Determine the [x, y] coordinate at the center of the cell enclosing the given text.  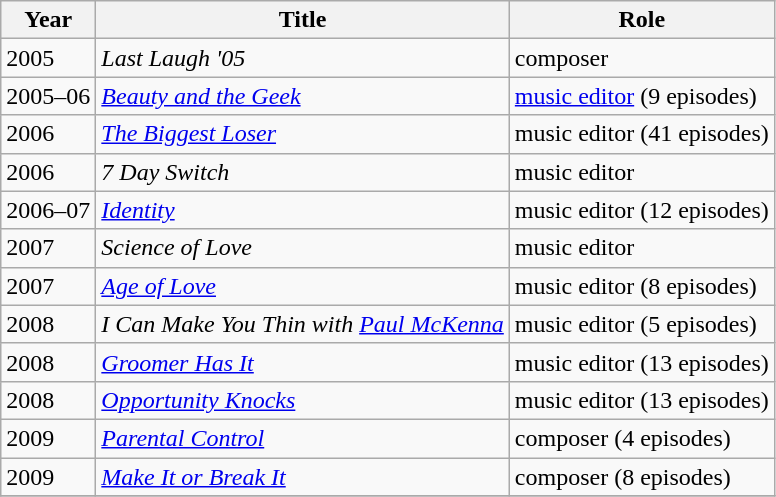
2005 [48, 58]
Make It or Break It [303, 477]
2006–07 [48, 210]
Groomer Has It [303, 362]
composer (4 episodes) [642, 438]
2005–06 [48, 96]
music editor (9 episodes) [642, 96]
Age of Love [303, 286]
I Can Make You Thin with Paul McKenna [303, 324]
Identity [303, 210]
music editor (5 episodes) [642, 324]
The Biggest Loser [303, 134]
7 Day Switch [303, 172]
Title [303, 20]
Parental Control [303, 438]
music editor (41 episodes) [642, 134]
Year [48, 20]
Opportunity Knocks [303, 400]
composer (8 episodes) [642, 477]
Last Laugh '05 [303, 58]
composer [642, 58]
Science of Love [303, 248]
Beauty and the Geek [303, 96]
music editor (8 episodes) [642, 286]
Role [642, 20]
music editor (12 episodes) [642, 210]
